Provide the [X, Y] coordinate of the cell's center where the given text is located.  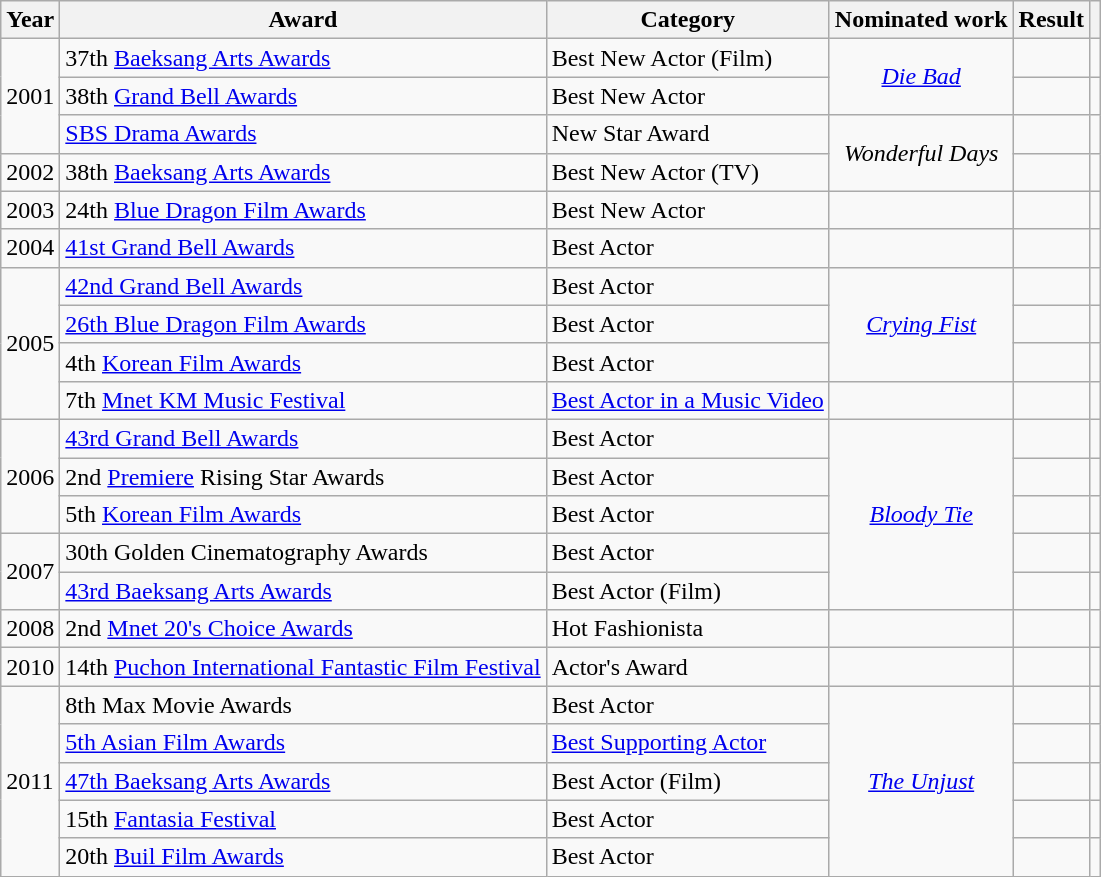
2007 [30, 572]
38th Grand Bell Awards [303, 96]
2010 [30, 667]
Year [30, 20]
4th Korean Film Awards [303, 362]
Actor's Award [688, 667]
The Unjust [921, 781]
Die Bad [921, 77]
Best Supporting Actor [688, 743]
42nd Grand Bell Awards [303, 286]
2nd Premiere Rising Star Awards [303, 477]
Best New Actor (Film) [688, 58]
14th Puchon International Fantastic Film Festival [303, 667]
2002 [30, 172]
30th Golden Cinematography Awards [303, 553]
Wonderful Days [921, 153]
43rd Baeksang Arts Awards [303, 591]
Crying Fist [921, 324]
5th Korean Film Awards [303, 515]
2004 [30, 248]
2nd Mnet 20's Choice Awards [303, 629]
Result [1051, 20]
2001 [30, 96]
43rd Grand Bell Awards [303, 438]
Best Actor in a Music Video [688, 400]
Nominated work [921, 20]
37th Baeksang Arts Awards [303, 58]
24th Blue Dragon Film Awards [303, 210]
41st Grand Bell Awards [303, 248]
38th Baeksang Arts Awards [303, 172]
8th Max Movie Awards [303, 705]
15th Fantasia Festival [303, 819]
Best New Actor (TV) [688, 172]
7th Mnet KM Music Festival [303, 400]
2005 [30, 343]
2006 [30, 476]
Award [303, 20]
2003 [30, 210]
SBS Drama Awards [303, 134]
Category [688, 20]
2011 [30, 781]
20th Buil Film Awards [303, 857]
2008 [30, 629]
5th Asian Film Awards [303, 743]
26th Blue Dragon Film Awards [303, 324]
New Star Award [688, 134]
47th Baeksang Arts Awards [303, 781]
Hot Fashionista [688, 629]
Bloody Tie [921, 514]
